Scan for the cell matching the given text and deliver its [X, Y] coordinate at center. 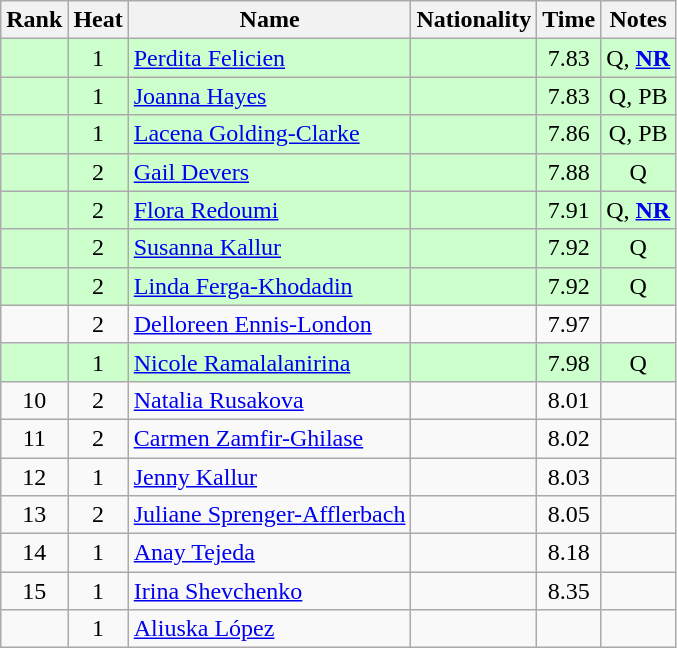
Flora Redoumi [270, 210]
Nationality [474, 20]
8.01 [569, 400]
Juliane Sprenger-Afflerbach [270, 515]
Linda Ferga-Khodadin [270, 286]
7.91 [569, 210]
15 [34, 591]
11 [34, 438]
Heat [98, 20]
Aliuska López [270, 629]
8.18 [569, 553]
7.97 [569, 324]
Delloreen Ennis-London [270, 324]
Nicole Ramalalanirina [270, 362]
13 [34, 515]
Jenny Kallur [270, 477]
7.88 [569, 172]
Gail Devers [270, 172]
7.86 [569, 134]
Susanna Kallur [270, 248]
14 [34, 553]
8.35 [569, 591]
Anay Tejeda [270, 553]
12 [34, 477]
Irina Shevchenko [270, 591]
8.05 [569, 515]
Perdita Felicien [270, 58]
Name [270, 20]
7.98 [569, 362]
Carmen Zamfir-Ghilase [270, 438]
Rank [34, 20]
Joanna Hayes [270, 96]
8.03 [569, 477]
Natalia Rusakova [270, 400]
Lacena Golding-Clarke [270, 134]
Time [569, 20]
Notes [638, 20]
8.02 [569, 438]
10 [34, 400]
